Identify which cell holds the provided text, then report its (x, y) central coordinate. 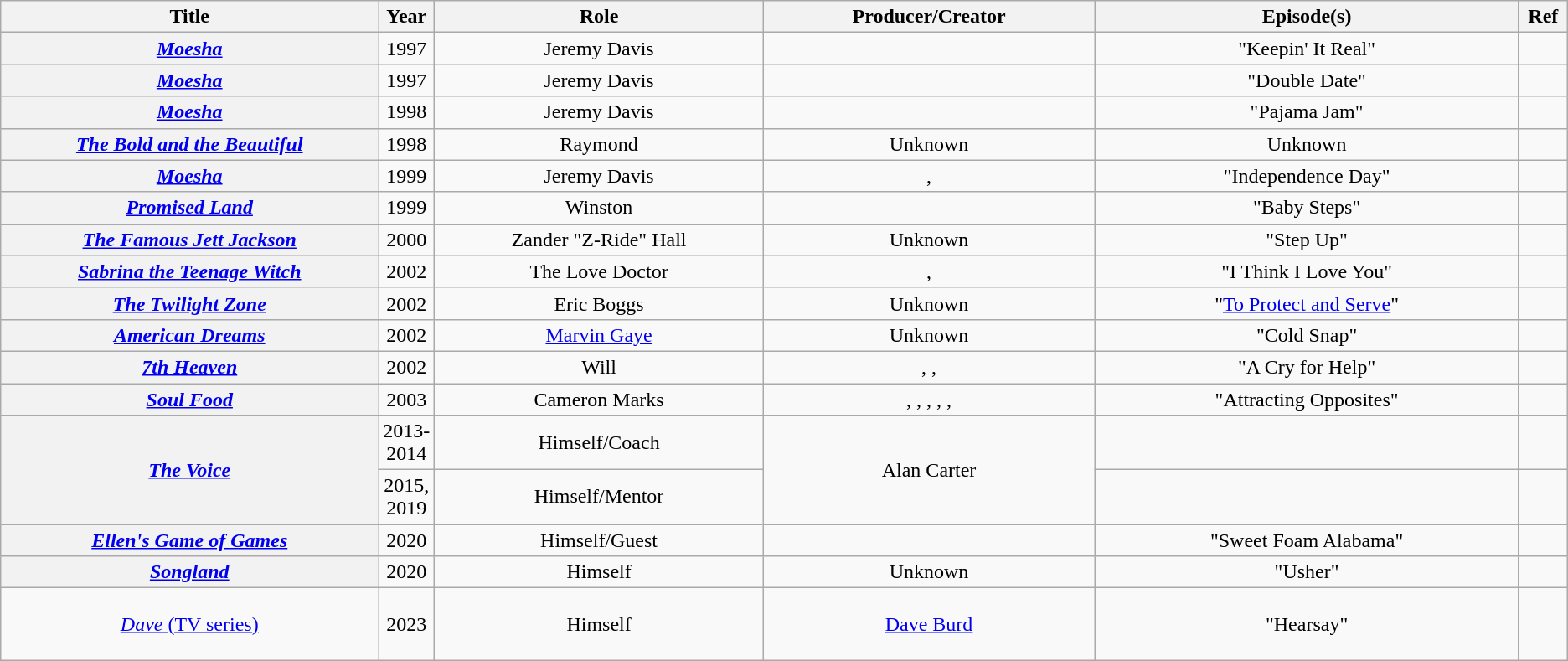
"I Think I Love You" (1307, 271)
"To Protect and Serve" (1307, 303)
Year (407, 17)
Zander "Z-Ride" Hall (600, 240)
Raymond (600, 144)
7th Heaven (189, 367)
The Voice (189, 470)
, , , , , (928, 400)
2000 (407, 240)
Ellen's Game of Games (189, 540)
Promised Land (189, 208)
Role (600, 17)
Cameron Marks (600, 400)
"Baby Steps" (1307, 208)
American Dreams (189, 335)
Soul Food (189, 400)
2015, 2019 (407, 498)
Himself/Guest (600, 540)
Sabrina the Teenage Witch (189, 271)
2013-2014 (407, 442)
"Independence Day" (1307, 176)
Dave Burd (928, 624)
The Bold and the Beautiful (189, 144)
Eric Boggs (600, 303)
"Pajama Jam" (1307, 112)
Producer/Creator (928, 17)
Alan Carter (928, 470)
Will (600, 367)
Ref (1543, 17)
2023 (407, 624)
"Sweet Foam Alabama" (1307, 540)
"Attracting Opposites" (1307, 400)
, , (928, 367)
The Famous Jett Jackson (189, 240)
"Keepin' It Real" (1307, 49)
Winston (600, 208)
2003 (407, 400)
Songland (189, 572)
"Hearsay" (1307, 624)
"A Cry for Help" (1307, 367)
Marvin Gaye (600, 335)
"Cold Snap" (1307, 335)
"Double Date" (1307, 80)
Dave (TV series) (189, 624)
The Twilight Zone (189, 303)
Title (189, 17)
The Love Doctor (600, 271)
Episode(s) (1307, 17)
"Step Up" (1307, 240)
Himself/Mentor (600, 498)
Himself/Coach (600, 442)
"Usher" (1307, 572)
